Pinpoint the cell where the given text exists, returning its [x, y] midpoint coordinate. 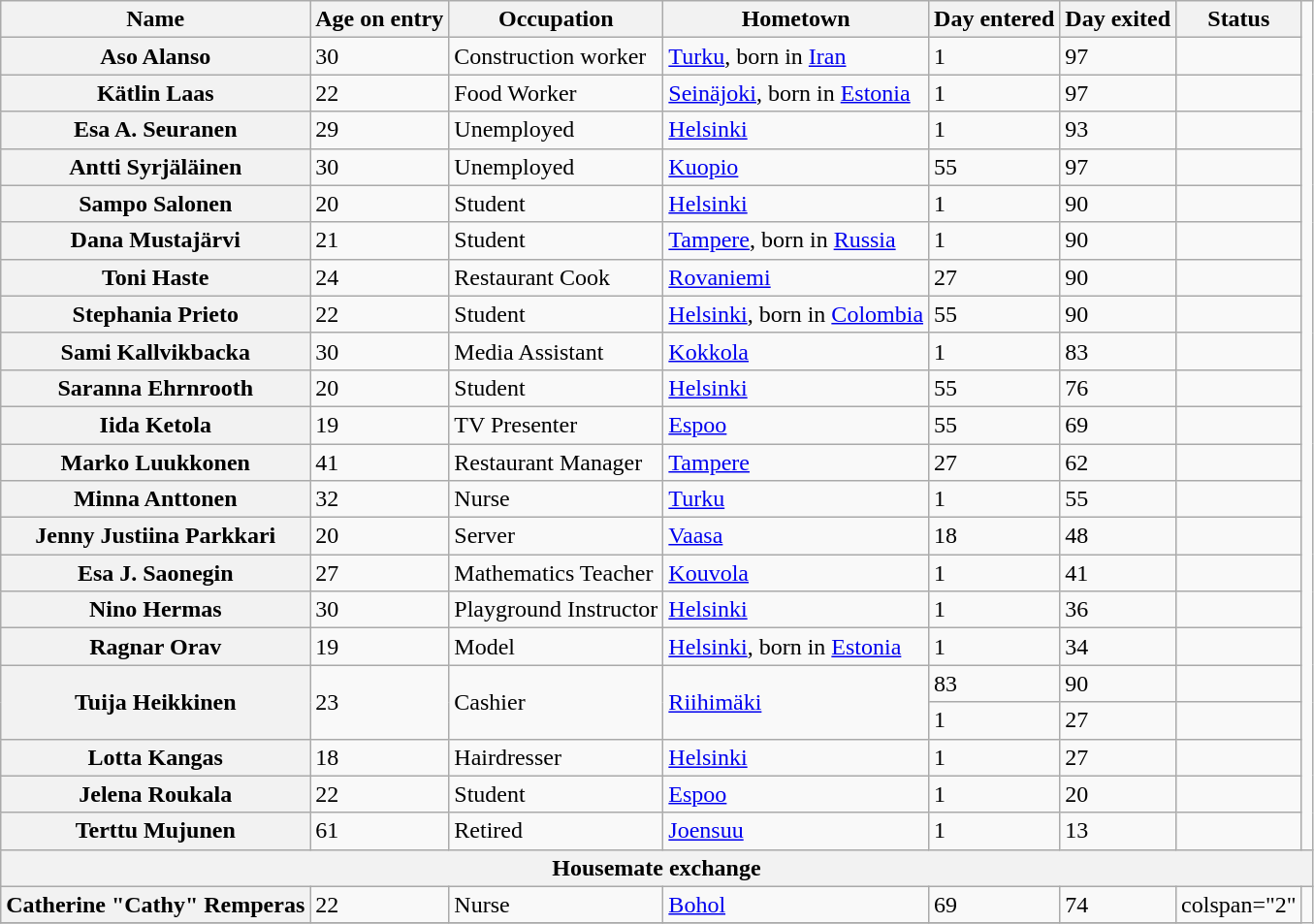
Jenny Justiina Parkkari [155, 536]
Cashier [557, 702]
Age on entry [380, 19]
Helsinki, born in Colombia [796, 314]
Lotta Kangas [155, 757]
Tampere, born in Russia [796, 240]
Occupation [557, 19]
Marko Luukkonen [155, 462]
Stephania Prieto [155, 314]
Toni Haste [155, 277]
62 [1118, 462]
13 [1118, 831]
Iida Ketola [155, 425]
Vaasa [796, 536]
Esa A. Seuranen [155, 130]
Riihimäki [796, 702]
Media Assistant [557, 351]
Antti Syrjäläinen [155, 167]
Jelena Roukala [155, 794]
Model [557, 647]
29 [380, 130]
Terttu Mujunen [155, 831]
Aso Alanso [155, 56]
Helsinki, born in Estonia [796, 647]
Esa J. Saonegin [155, 573]
21 [380, 240]
76 [1118, 388]
Retired [557, 831]
Ragnar Orav [155, 647]
Rovaniemi [796, 277]
Restaurant Cook [557, 277]
34 [1118, 647]
Bohol [796, 905]
Restaurant Manager [557, 462]
Playground Instructor [557, 610]
48 [1118, 536]
Dana Mustajärvi [155, 240]
Tuija Heikkinen [155, 702]
61 [380, 831]
Construction worker [557, 56]
Mathematics Teacher [557, 573]
Day exited [1118, 19]
36 [1118, 610]
Sampo Salonen [155, 204]
Housemate exchange [657, 868]
Day entered [995, 19]
Food Worker [557, 93]
Kouvola [796, 573]
Turku, born in Iran [796, 56]
93 [1118, 130]
TV Presenter [557, 425]
Turku [796, 499]
colspan="2" [1239, 905]
Sami Kallvikbacka [155, 351]
Status [1239, 19]
Seinäjoki, born in Estonia [796, 93]
Kokkola [796, 351]
Server [557, 536]
Saranna Ehrnrooth [155, 388]
Minna Anttonen [155, 499]
Hairdresser [557, 757]
23 [380, 702]
Tampere [796, 462]
74 [1118, 905]
Kätlin Laas [155, 93]
32 [380, 499]
Nino Hermas [155, 610]
Name [155, 19]
24 [380, 277]
Catherine "Cathy" Remperas [155, 905]
Hometown [796, 19]
Kuopio [796, 167]
Joensuu [796, 831]
